Locate the cell with the specified text and output its [x, y] center coordinate. 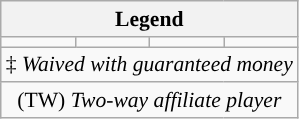
(TW) Two-way affiliate player [150, 101]
Legend [150, 19]
‡ Waived with guaranteed money [150, 65]
